Determine the [X, Y] coordinate at the center of the cell enclosing the given text.  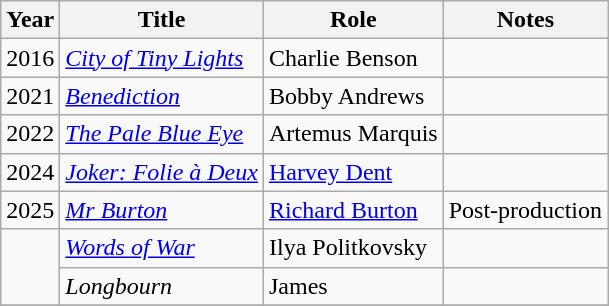
Charlie Benson [353, 58]
Notes [525, 20]
Title [162, 20]
Richard Burton [353, 210]
2022 [30, 134]
Role [353, 20]
2024 [30, 172]
2016 [30, 58]
Post-production [525, 210]
2025 [30, 210]
Joker: Folie à Deux [162, 172]
Longbourn [162, 286]
The Pale Blue Eye [162, 134]
Ilya Politkovsky [353, 248]
Artemus Marquis [353, 134]
Bobby Andrews [353, 96]
2021 [30, 96]
Year [30, 20]
Words of War [162, 248]
Harvey Dent [353, 172]
James [353, 286]
Mr Burton [162, 210]
City of Tiny Lights [162, 58]
Benediction [162, 96]
